Scan for the cell matching the given text and deliver its [x, y] coordinate at center. 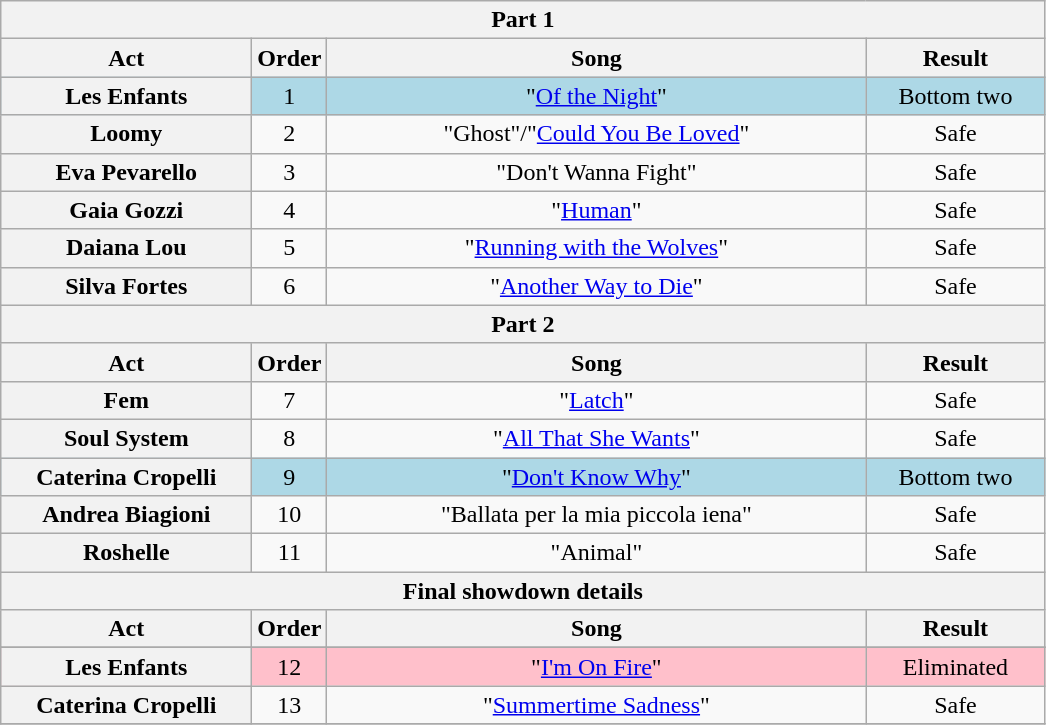
"Don't Know Why" [596, 477]
9 [290, 477]
2 [290, 134]
"Animal" [596, 553]
Part 2 [523, 324]
8 [290, 438]
"Another Way to Die" [596, 286]
Part 1 [523, 20]
Silva Fortes [126, 286]
"I'm On Fire" [596, 667]
"Don't Wanna Fight" [596, 172]
11 [290, 553]
"Of the Night" [596, 96]
Andrea Biagioni [126, 515]
"Latch" [596, 400]
Eva Pevarello [126, 172]
3 [290, 172]
6 [290, 286]
12 [290, 667]
"Running with the Wolves" [596, 248]
4 [290, 210]
Eliminated [956, 667]
"Summertime Sadness" [596, 705]
Final showdown details [523, 591]
Fem [126, 400]
1 [290, 96]
7 [290, 400]
"Ghost"/"Could You Be Loved" [596, 134]
"Human" [596, 210]
Roshelle [126, 553]
13 [290, 705]
Gaia Gozzi [126, 210]
Soul System [126, 438]
"Ballata per la mia piccola iena" [596, 515]
10 [290, 515]
"All That She Wants" [596, 438]
Daiana Lou [126, 248]
5 [290, 248]
Loomy [126, 134]
